Find where the given text appears and provide that cell's center as [X, Y] coordinate. 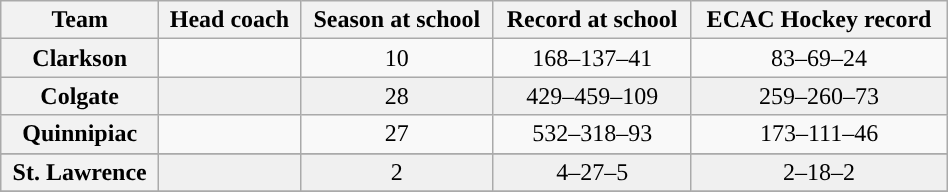
532–318–93 [592, 134]
10 [396, 58]
ECAC Hockey record [819, 20]
168–137–41 [592, 58]
Quinnipiac [80, 134]
Record at school [592, 20]
259–260–73 [819, 96]
27 [396, 134]
2–18–2 [819, 172]
2 [396, 172]
173–111–46 [819, 134]
83–69–24 [819, 58]
Season at school [396, 20]
Colgate [80, 96]
4–27–5 [592, 172]
429–459–109 [592, 96]
Team [80, 20]
28 [396, 96]
St. Lawrence [80, 172]
Head coach [230, 20]
Clarkson [80, 58]
